Scan for the cell matching the given text and deliver its [X, Y] coordinate at center. 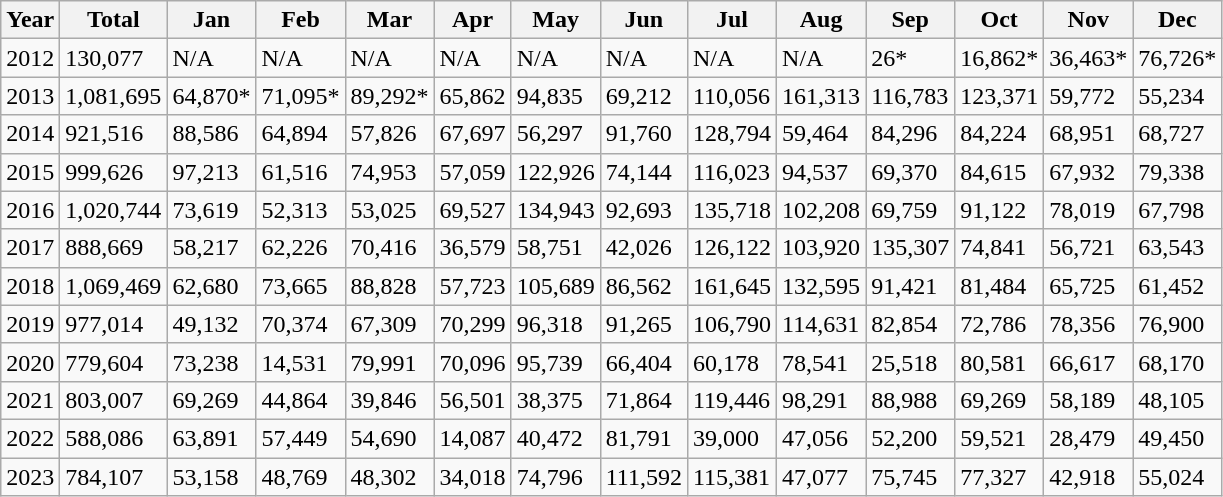
84,615 [1000, 172]
921,516 [114, 134]
42,918 [1088, 477]
Year [30, 20]
Aug [822, 20]
44,864 [300, 400]
128,794 [732, 134]
55,024 [1178, 477]
47,056 [822, 438]
58,189 [1088, 400]
May [556, 20]
779,604 [114, 362]
74,144 [644, 172]
Apr [472, 20]
57,826 [390, 134]
86,562 [644, 286]
134,943 [556, 210]
161,645 [732, 286]
91,421 [910, 286]
135,718 [732, 210]
78,541 [822, 362]
56,297 [556, 134]
88,988 [910, 400]
70,096 [472, 362]
Dec [1178, 20]
57,449 [300, 438]
79,338 [1178, 172]
135,307 [910, 248]
67,798 [1178, 210]
2020 [30, 362]
69,527 [472, 210]
73,238 [212, 362]
Jul [732, 20]
71,095* [300, 96]
68,951 [1088, 134]
67,697 [472, 134]
72,786 [1000, 324]
63,543 [1178, 248]
2023 [30, 477]
977,014 [114, 324]
68,727 [1178, 134]
76,900 [1178, 324]
47,077 [822, 477]
111,592 [644, 477]
54,690 [390, 438]
91,122 [1000, 210]
42,026 [644, 248]
96,318 [556, 324]
14,087 [472, 438]
2017 [30, 248]
122,926 [556, 172]
116,023 [732, 172]
53,158 [212, 477]
106,790 [732, 324]
94,537 [822, 172]
53,025 [390, 210]
61,452 [1178, 286]
77,327 [1000, 477]
91,760 [644, 134]
84,296 [910, 134]
66,617 [1088, 362]
95,739 [556, 362]
67,932 [1088, 172]
Oct [1000, 20]
36,579 [472, 248]
94,835 [556, 96]
78,019 [1088, 210]
98,291 [822, 400]
Sep [910, 20]
999,626 [114, 172]
115,381 [732, 477]
Jan [212, 20]
62,226 [300, 248]
52,200 [910, 438]
130,077 [114, 58]
14,531 [300, 362]
70,416 [390, 248]
63,891 [212, 438]
82,854 [910, 324]
26* [910, 58]
110,056 [732, 96]
64,894 [300, 134]
48,302 [390, 477]
2019 [30, 324]
69,370 [910, 172]
39,846 [390, 400]
70,299 [472, 324]
73,665 [300, 286]
57,723 [472, 286]
123,371 [1000, 96]
25,518 [910, 362]
2013 [30, 96]
97,213 [212, 172]
2015 [30, 172]
81,484 [1000, 286]
56,501 [472, 400]
1,081,695 [114, 96]
2014 [30, 134]
Total [114, 20]
75,745 [910, 477]
2022 [30, 438]
57,059 [472, 172]
2012 [30, 58]
58,751 [556, 248]
48,105 [1178, 400]
59,464 [822, 134]
59,772 [1088, 96]
102,208 [822, 210]
88,828 [390, 286]
1,069,469 [114, 286]
73,619 [212, 210]
Feb [300, 20]
161,313 [822, 96]
81,791 [644, 438]
76,726* [1178, 58]
71,864 [644, 400]
65,725 [1088, 286]
89,292* [390, 96]
88,586 [212, 134]
2016 [30, 210]
74,953 [390, 172]
16,862* [1000, 58]
62,680 [212, 286]
2021 [30, 400]
132,595 [822, 286]
Nov [1088, 20]
80,581 [1000, 362]
888,669 [114, 248]
84,224 [1000, 134]
78,356 [1088, 324]
105,689 [556, 286]
74,841 [1000, 248]
Jun [644, 20]
52,313 [300, 210]
2018 [30, 286]
66,404 [644, 362]
1,020,744 [114, 210]
61,516 [300, 172]
70,374 [300, 324]
28,479 [1088, 438]
49,450 [1178, 438]
588,086 [114, 438]
114,631 [822, 324]
64,870* [212, 96]
48,769 [300, 477]
65,862 [472, 96]
36,463* [1088, 58]
803,007 [114, 400]
49,132 [212, 324]
55,234 [1178, 96]
Mar [390, 20]
784,107 [114, 477]
56,721 [1088, 248]
69,212 [644, 96]
39,000 [732, 438]
69,759 [910, 210]
38,375 [556, 400]
116,783 [910, 96]
119,446 [732, 400]
79,991 [390, 362]
92,693 [644, 210]
103,920 [822, 248]
67,309 [390, 324]
74,796 [556, 477]
58,217 [212, 248]
40,472 [556, 438]
59,521 [1000, 438]
68,170 [1178, 362]
34,018 [472, 477]
126,122 [732, 248]
60,178 [732, 362]
91,265 [644, 324]
